Scan for the cell matching the given text and deliver its [x, y] coordinate at center. 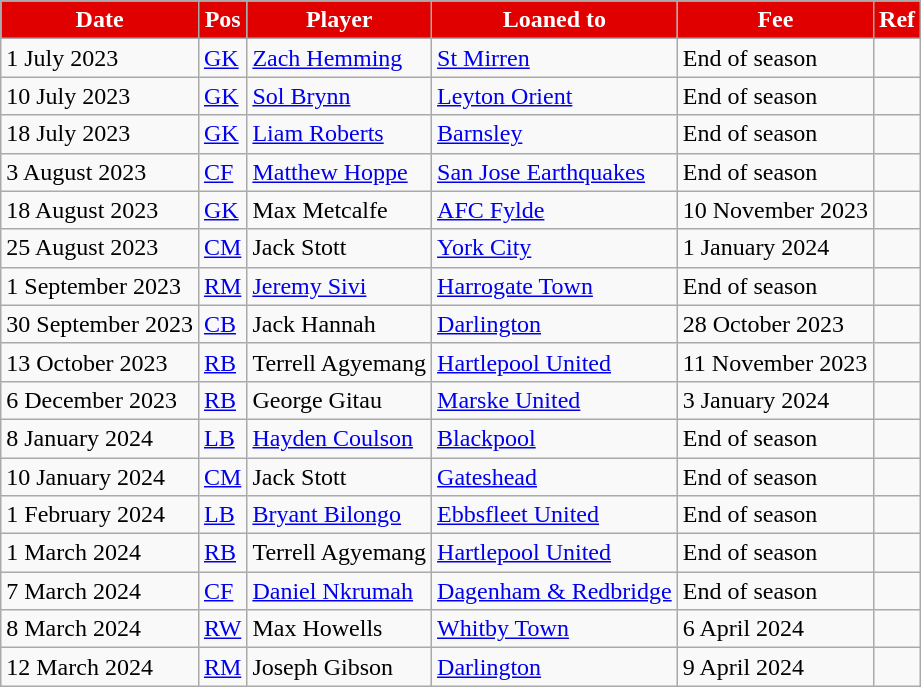
1 February 2024 [100, 515]
25 August 2023 [100, 248]
Player [340, 20]
Hayden Coulson [340, 438]
Pos [222, 20]
York City [555, 248]
12 March 2024 [100, 667]
1 September 2023 [100, 286]
Zach Hemming [340, 58]
Harrogate Town [555, 286]
10 November 2023 [775, 210]
Jeremy Sivi [340, 286]
AFC Fylde [555, 210]
Loaned to [555, 20]
11 November 2023 [775, 362]
CB [222, 324]
7 March 2024 [100, 591]
9 April 2024 [775, 667]
St Mirren [555, 58]
Barnsley [555, 134]
18 August 2023 [100, 210]
13 October 2023 [100, 362]
Bryant Bilongo [340, 515]
San Jose Earthquakes [555, 172]
Ebbsfleet United [555, 515]
Daniel Nkrumah [340, 591]
Ref [898, 20]
Max Metcalfe [340, 210]
Dagenham & Redbridge [555, 591]
Max Howells [340, 629]
Joseph Gibson [340, 667]
3 August 2023 [100, 172]
Whitby Town [555, 629]
3 January 2024 [775, 400]
Fee [775, 20]
8 March 2024 [100, 629]
1 January 2024 [775, 248]
Leyton Orient [555, 96]
Marske United [555, 400]
1 March 2024 [100, 553]
10 January 2024 [100, 477]
Jack Hannah [340, 324]
1 July 2023 [100, 58]
Blackpool [555, 438]
6 December 2023 [100, 400]
28 October 2023 [775, 324]
18 July 2023 [100, 134]
Date [100, 20]
Gateshead [555, 477]
10 July 2023 [100, 96]
Matthew Hoppe [340, 172]
Sol Brynn [340, 96]
RW [222, 629]
30 September 2023 [100, 324]
6 April 2024 [775, 629]
George Gitau [340, 400]
8 January 2024 [100, 438]
Liam Roberts [340, 134]
